Detect which cell encompasses the target text, then output its (x, y) center coordinate. 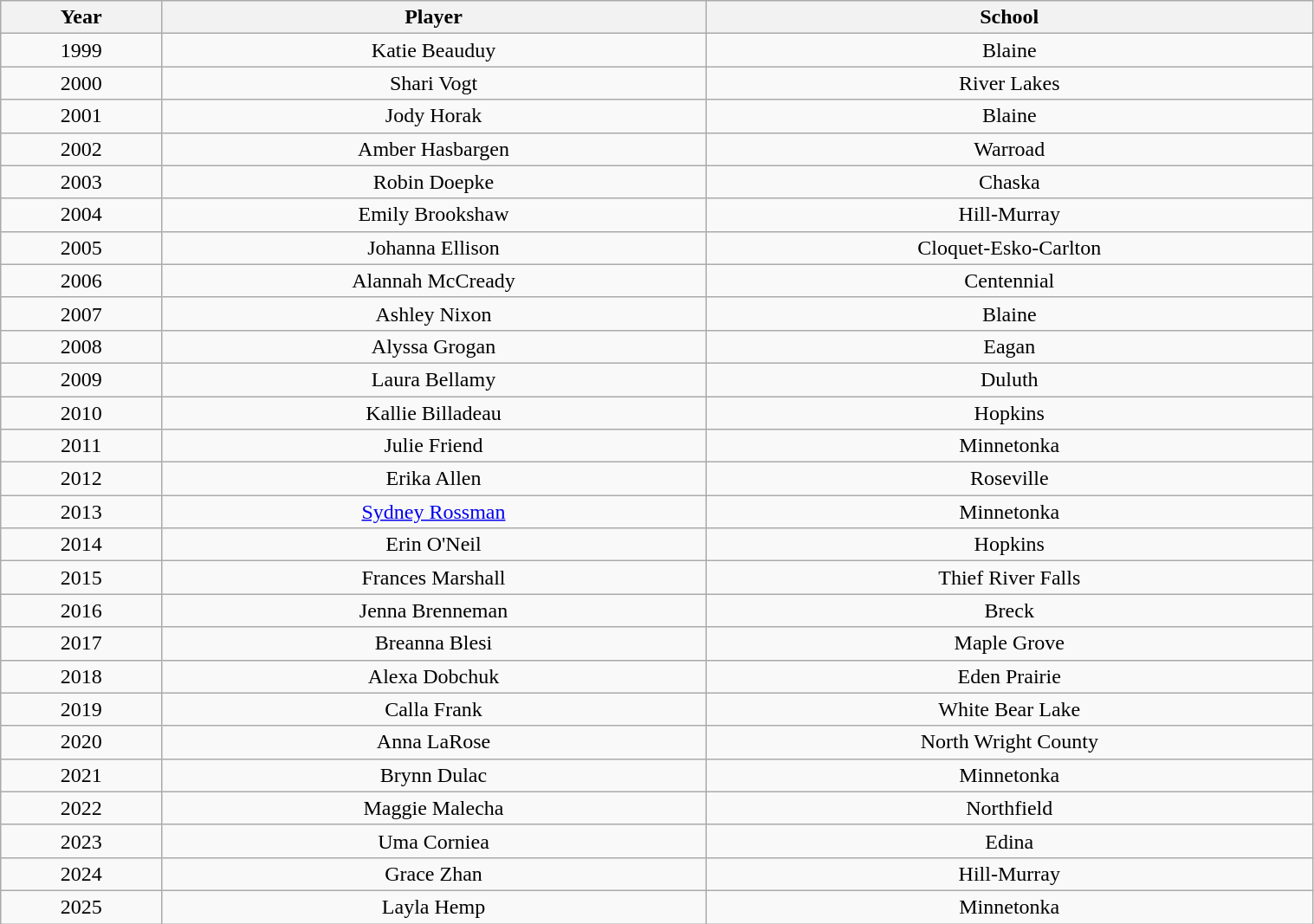
School (1009, 17)
Shari Vogt (434, 83)
Alexa Dobchuk (434, 676)
Robin Doepke (434, 182)
Eden Prairie (1009, 676)
White Bear Lake (1009, 709)
Centennial (1009, 281)
Anna LaRose (434, 742)
2019 (81, 709)
2011 (81, 446)
2023 (81, 841)
Warroad (1009, 149)
Maple Grove (1009, 643)
Grace Zhan (434, 874)
Cloquet-Esko-Carlton (1009, 248)
Laura Bellamy (434, 379)
Brynn Dulac (434, 775)
2015 (81, 578)
Edina (1009, 841)
Alyssa Grogan (434, 346)
Erika Allen (434, 479)
Katie Beauduy (434, 50)
Player (434, 17)
2021 (81, 775)
2002 (81, 149)
Emily Brookshaw (434, 215)
Kallie Billadeau (434, 413)
Jody Horak (434, 116)
Breck (1009, 611)
2007 (81, 313)
2017 (81, 643)
Alannah McCready (434, 281)
Duluth (1009, 379)
2012 (81, 479)
Layla Hemp (434, 907)
Jenna Brenneman (434, 611)
2018 (81, 676)
2003 (81, 182)
2000 (81, 83)
Julie Friend (434, 446)
1999 (81, 50)
Eagan (1009, 346)
2005 (81, 248)
2006 (81, 281)
2004 (81, 215)
Erin O'Neil (434, 545)
2024 (81, 874)
Roseville (1009, 479)
River Lakes (1009, 83)
Maggie Malecha (434, 808)
Sydney Rossman (434, 512)
Ashley Nixon (434, 313)
2016 (81, 611)
Johanna Ellison (434, 248)
2022 (81, 808)
2025 (81, 907)
Frances Marshall (434, 578)
2009 (81, 379)
2014 (81, 545)
2001 (81, 116)
Breanna Blesi (434, 643)
Calla Frank (434, 709)
North Wright County (1009, 742)
2008 (81, 346)
Chaska (1009, 182)
Amber Hasbargen (434, 149)
Year (81, 17)
Uma Corniea (434, 841)
Northfield (1009, 808)
2020 (81, 742)
2013 (81, 512)
2010 (81, 413)
Thief River Falls (1009, 578)
